Identify which cell holds the provided text, then report its [x, y] central coordinate. 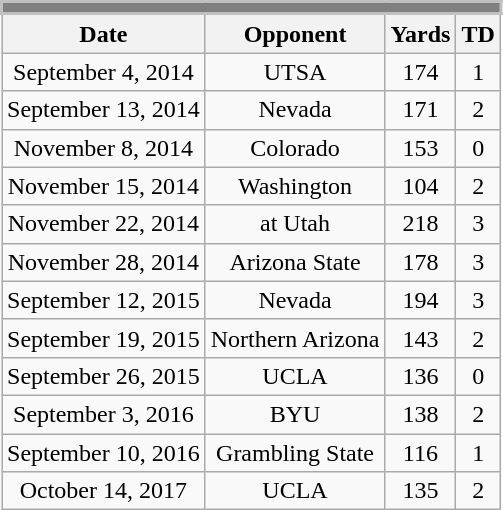
116 [420, 453]
September 4, 2014 [104, 72]
138 [420, 414]
Yards [420, 34]
Northern Arizona [295, 338]
September 19, 2015 [104, 338]
November 28, 2014 [104, 262]
October 14, 2017 [104, 491]
September 13, 2014 [104, 110]
194 [420, 300]
135 [420, 491]
September 10, 2016 [104, 453]
136 [420, 376]
September 3, 2016 [104, 414]
Date [104, 34]
174 [420, 72]
BYU [295, 414]
171 [420, 110]
November 8, 2014 [104, 148]
TD [478, 34]
September 12, 2015 [104, 300]
Opponent [295, 34]
218 [420, 224]
Washington [295, 186]
Grambling State [295, 453]
at Utah [295, 224]
November 15, 2014 [104, 186]
178 [420, 262]
September 26, 2015 [104, 376]
November 22, 2014 [104, 224]
Colorado [295, 148]
153 [420, 148]
Arizona State [295, 262]
143 [420, 338]
104 [420, 186]
UTSA [295, 72]
